Identify which cell holds the provided text, then report its [x, y] central coordinate. 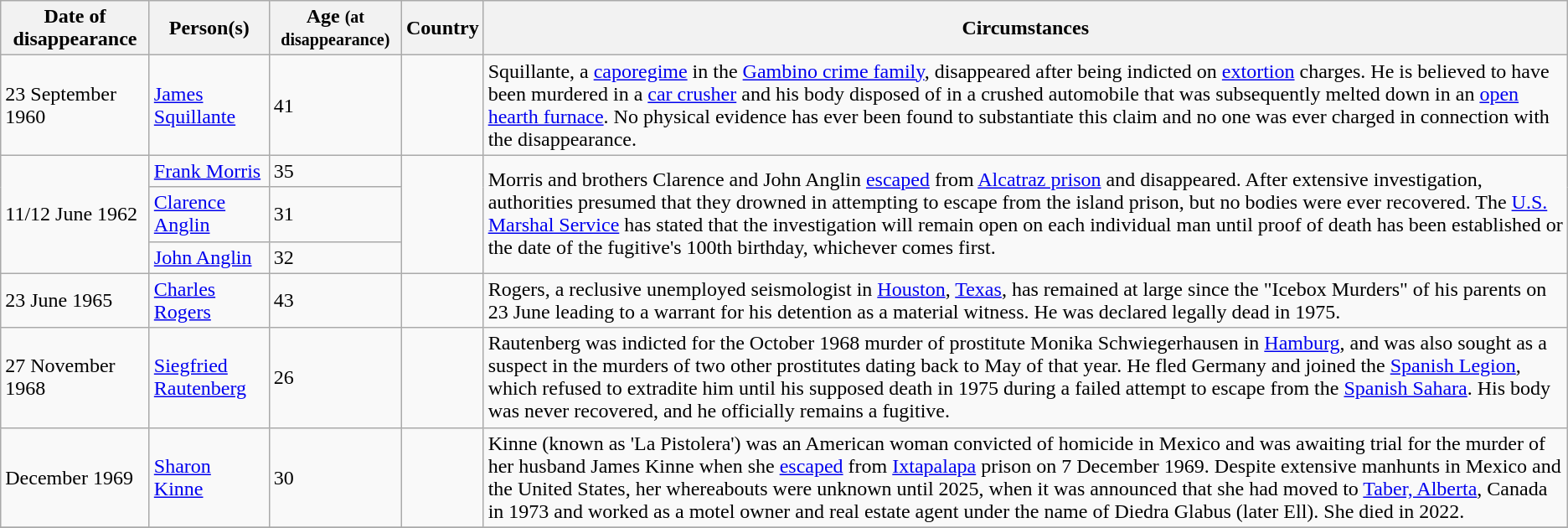
Sharon Kinne [209, 478]
Date of disappearance [75, 28]
Frank Morris [209, 171]
27 November 1968 [75, 377]
Country [442, 28]
30 [335, 478]
32 [335, 257]
43 [335, 300]
23 June 1965 [75, 300]
35 [335, 171]
James Squillante [209, 106]
26 [335, 377]
Siegfried Rautenberg [209, 377]
Clarence Anglin [209, 215]
Charles Rogers [209, 300]
41 [335, 106]
23 September 1960 [75, 106]
John Anglin [209, 257]
Age (at disappearance) [335, 28]
31 [335, 215]
11/12 June 1962 [75, 215]
Circumstances [1025, 28]
December 1969 [75, 478]
Person(s) [209, 28]
